Extract the (X, Y) coordinate from the center of the cell holding the provided text.  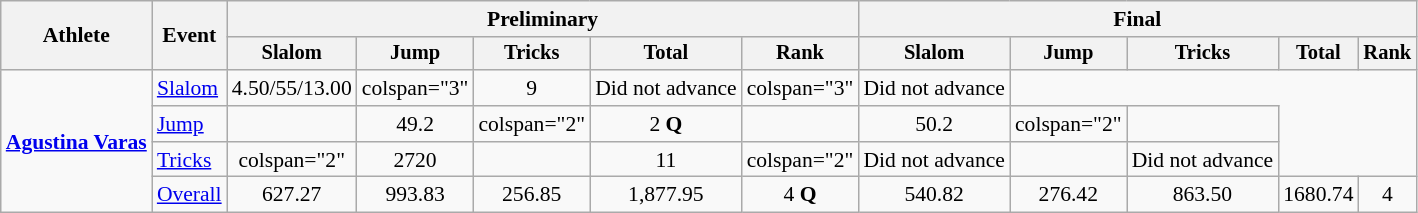
50.2 (934, 124)
2 Q (666, 124)
4 (1388, 195)
540.82 (934, 195)
9 (532, 88)
993.83 (416, 195)
11 (666, 160)
Final (1137, 19)
4.50/55/13.00 (292, 88)
Athlete (76, 36)
276.42 (1068, 195)
2720 (416, 160)
627.27 (292, 195)
Event (190, 36)
863.50 (1203, 195)
49.2 (416, 124)
Overall (190, 195)
Agustina Varas (76, 141)
1680.74 (1318, 195)
1,877.95 (666, 195)
256.85 (532, 195)
4 Q (800, 195)
Preliminary (543, 19)
